Find where the given text appears and provide that cell's center as (x, y) coordinate. 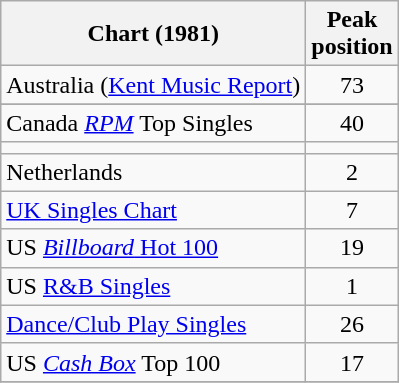
2 (352, 172)
7 (352, 210)
UK Singles Chart (154, 210)
1 (352, 286)
US Billboard Hot 100 (154, 248)
Dance/Club Play Singles (154, 324)
Chart (1981) (154, 34)
US R&B Singles (154, 286)
Australia (Kent Music Report) (154, 85)
26 (352, 324)
Peakposition (352, 34)
US Cash Box Top 100 (154, 362)
Netherlands (154, 172)
40 (352, 123)
Canada RPM Top Singles (154, 123)
17 (352, 362)
19 (352, 248)
73 (352, 85)
